Capture the cell that displays the provided text and extract its [X, Y] central coordinate. 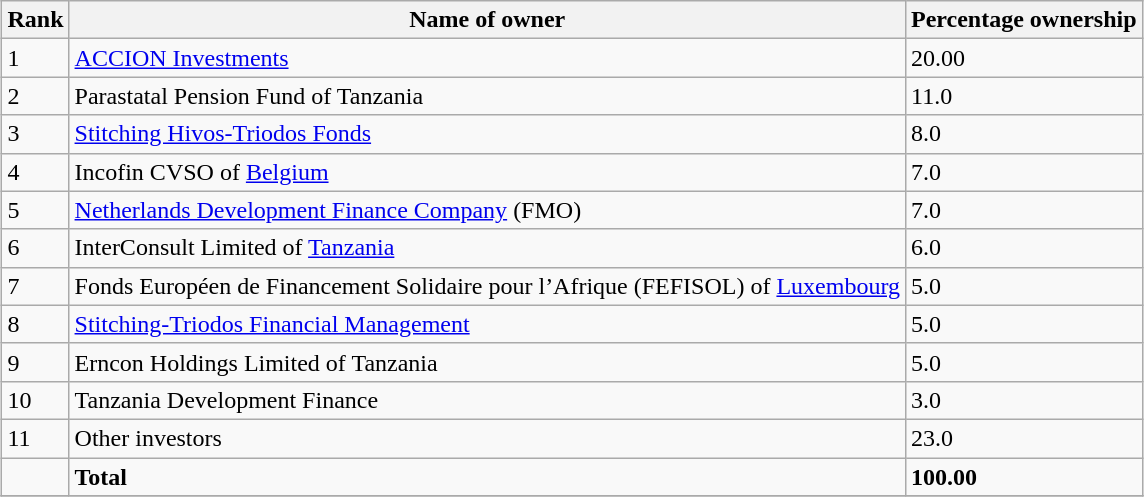
Parastatal Pension Fund of Tanzania [487, 96]
8 [36, 324]
Total [487, 477]
Netherlands Development Finance Company (FMO) [487, 210]
Tanzania Development Finance [487, 400]
Percentage ownership [1024, 20]
11.0 [1024, 96]
23.0 [1024, 438]
3.0 [1024, 400]
Name of owner [487, 20]
Stitching-Triodos Financial Management [487, 324]
10 [36, 400]
2 [36, 96]
9 [36, 362]
11 [36, 438]
6.0 [1024, 248]
6 [36, 248]
Other investors [487, 438]
20.00 [1024, 58]
100.00 [1024, 477]
7 [36, 286]
InterConsult Limited of Tanzania [487, 248]
3 [36, 134]
5 [36, 210]
Rank [36, 20]
1 [36, 58]
4 [36, 172]
Incofin CVSO of Belgium [487, 172]
Erncon Holdings Limited of Tanzania [487, 362]
8.0 [1024, 134]
Fonds Européen de Financement Solidaire pour l’Afrique (FEFISOL) of Luxembourg [487, 286]
ACCION Investments [487, 58]
Stitching Hivos-Triodos Fonds [487, 134]
